Search for the cell housing the specified text and yield its (x, y) center coordinate. 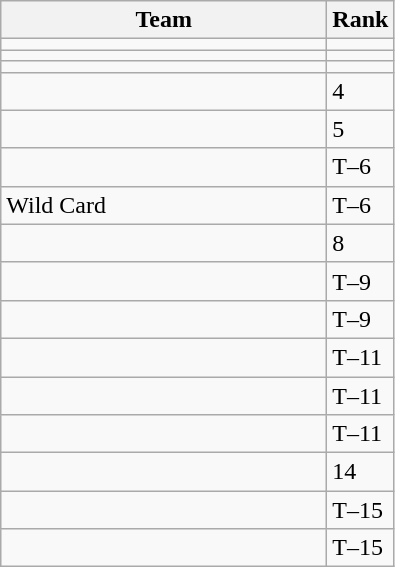
8 (360, 243)
Wild Card (164, 205)
5 (360, 129)
4 (360, 91)
Team (164, 20)
Rank (360, 20)
14 (360, 472)
